Capture the cell that displays the provided text and extract its (X, Y) central coordinate. 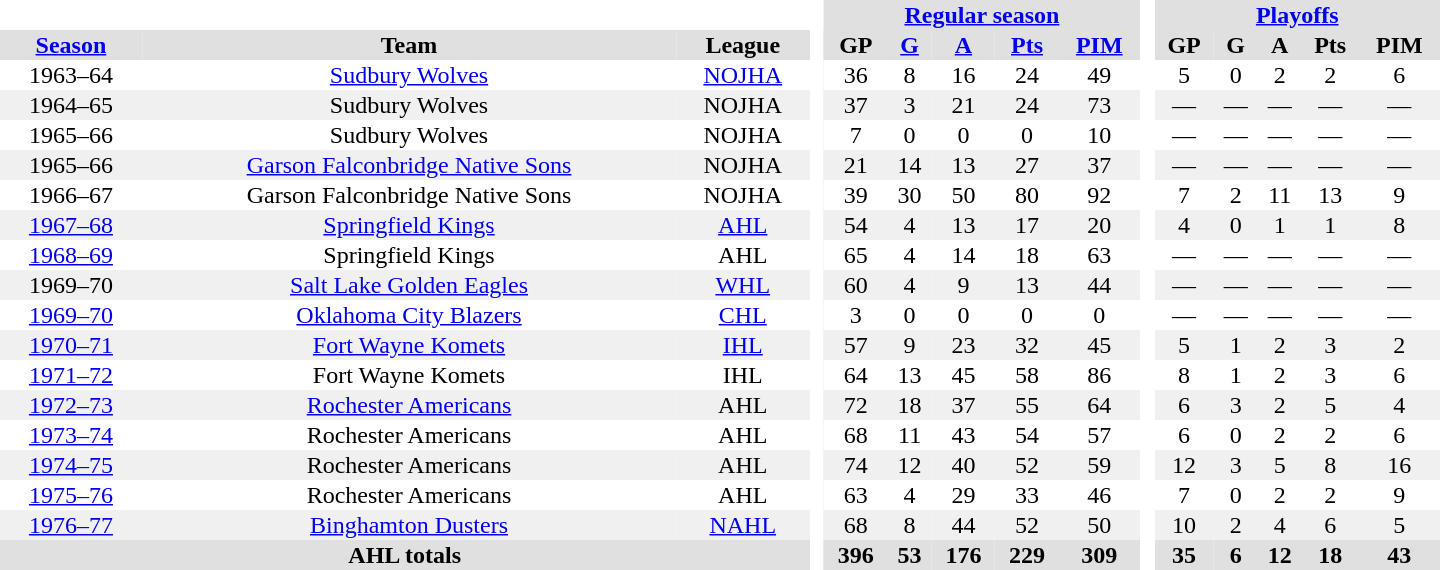
36 (856, 75)
27 (1027, 165)
1968–69 (71, 255)
229 (1027, 555)
92 (1100, 195)
35 (1184, 555)
30 (910, 195)
58 (1027, 375)
33 (1027, 495)
60 (856, 285)
74 (856, 465)
46 (1100, 495)
59 (1100, 465)
17 (1027, 225)
1963–64 (71, 75)
65 (856, 255)
53 (910, 555)
1974–75 (71, 465)
1973–74 (71, 435)
Season (71, 45)
1966–67 (71, 195)
29 (964, 495)
1964–65 (71, 105)
NAHL (742, 525)
396 (856, 555)
1967–68 (71, 225)
1975–76 (71, 495)
1970–71 (71, 345)
49 (1100, 75)
WHL (742, 285)
40 (964, 465)
73 (1100, 105)
Oklahoma City Blazers (409, 315)
Playoffs (1297, 15)
CHL (742, 315)
309 (1100, 555)
Salt Lake Golden Eagles (409, 285)
72 (856, 405)
39 (856, 195)
32 (1027, 345)
League (742, 45)
1976–77 (71, 525)
80 (1027, 195)
Binghamton Dusters (409, 525)
Team (409, 45)
20 (1100, 225)
1971–72 (71, 375)
1972–73 (71, 405)
176 (964, 555)
55 (1027, 405)
86 (1100, 375)
AHL totals (404, 555)
Regular season (982, 15)
23 (964, 345)
